Detect which cell encompasses the target text, then output its (X, Y) center coordinate. 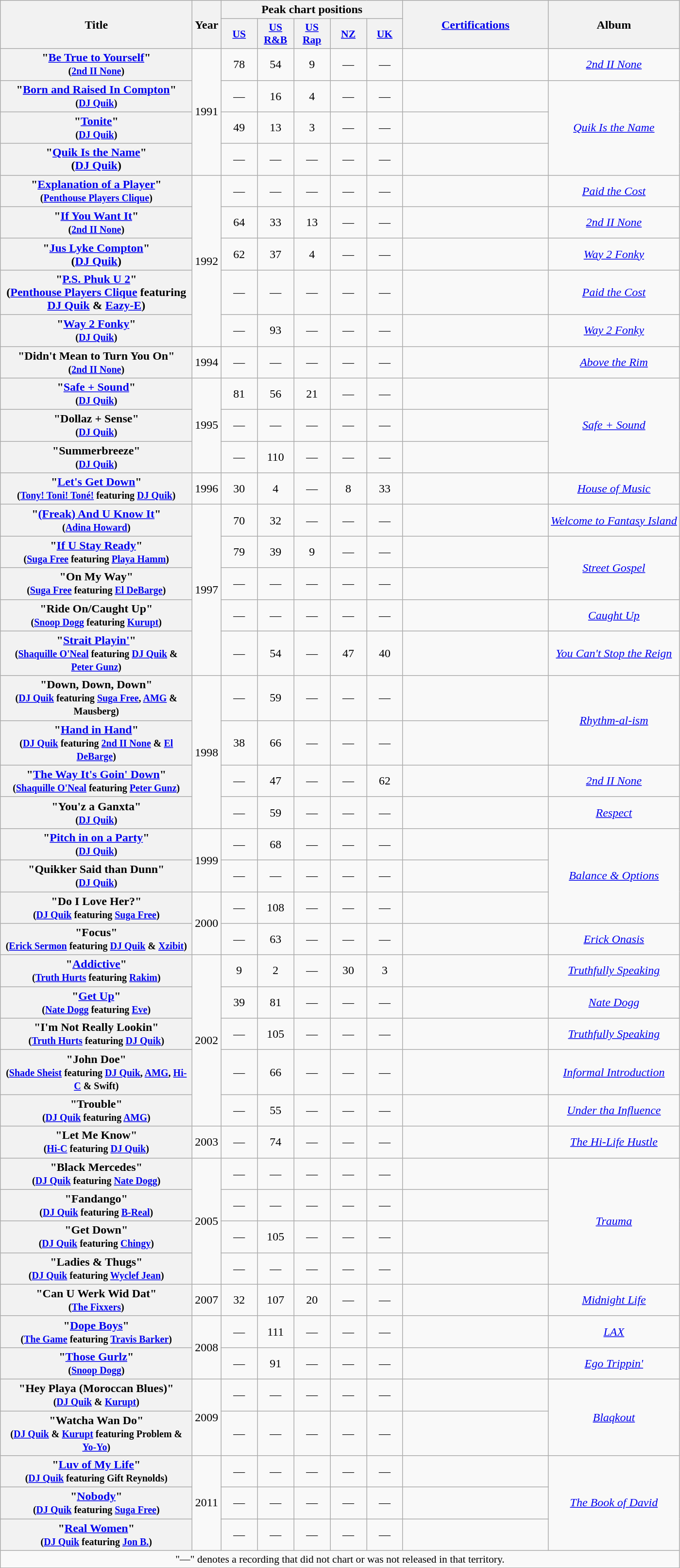
Caught Up (614, 615)
Above the Rim (614, 362)
Rhythm-al-ism (614, 720)
Album (614, 24)
"Luv of My Life"(DJ Quik featuring Gift Reynolds) (96, 1472)
"If You Want It"(2nd II None) (96, 223)
Safe + Sound (614, 426)
Quik Is the Name (614, 127)
USR&B (276, 34)
"Way 2 Fonky"(DJ Quik) (96, 331)
"Summerbreeze"(DJ Quik) (96, 457)
Informal Introduction (614, 1072)
"Pitch in on a Party"(DJ Quik) (96, 844)
"Those Gurlz"(Snoop Dogg) (96, 1363)
"Jus Lyke Compton"(DJ Quik) (96, 254)
Peak chart positions (312, 10)
"Be True to Yourself"(2nd II None) (96, 64)
2 (276, 971)
"Watcha Wan Do"(DJ Quik & Kurupt featuring Problem & Yo-Yo) (96, 1433)
Street Gospel (614, 568)
93 (276, 331)
You Can't Stop the Reign (614, 653)
"Hey Playa (Moroccan Blues)"(DJ Quik & Kurupt) (96, 1395)
"Can U Werk Wid Dat"(The Fixxers) (96, 1300)
"Dollaz + Sense"(DJ Quik) (96, 426)
2000 (207, 923)
"Focus"(Erick Sermon featuring DJ Quik & Xzibit) (96, 939)
Nate Dogg (614, 1002)
"Explanation of a Player"(Penthouse Players Clique) (96, 191)
"Real Women"(DJ Quik featuring Jon B.) (96, 1535)
US (239, 34)
40 (385, 653)
1992 (207, 261)
"The Way It's Goin' Down"(Shaquille O'Neal featuring Peter Gunz) (96, 781)
"Tonite"(DJ Quik) (96, 127)
Title (96, 24)
20 (312, 1300)
"Didn't Mean to Turn You On"(2nd II None) (96, 362)
"P.S. Phuk U 2"(Penthouse Players Clique featuring DJ Quik & Eazy-E) (96, 292)
"Ride On/Caught Up"(Snoop Dogg featuring Kurupt) (96, 615)
70 (239, 520)
1991 (207, 112)
111 (276, 1332)
91 (276, 1363)
"On My Way"(Suga Free featuring El DeBarge) (96, 583)
Trauma (614, 1221)
"Hand in Hand"(DJ Quik featuring 2nd II None & El DeBarge) (96, 743)
"—" denotes a recording that did not chart or was not released in that territory. (340, 1559)
2009 (207, 1417)
"Born and Raised In Compton"(DJ Quik) (96, 96)
1996 (207, 489)
107 (276, 1300)
LAX (614, 1332)
"Down, Down, Down"(DJ Quik featuring Suga Free, AMG & Mausberg) (96, 698)
The Book of David (614, 1503)
"Nobody"(DJ Quik featuring Suga Free) (96, 1503)
74 (276, 1142)
21 (312, 394)
"Get Up"(Nate Dogg featuring Eve) (96, 1002)
"Black Mercedes"(DJ Quik featuring Nate Dogg) (96, 1173)
USRap (312, 34)
1995 (207, 426)
"Quik Is the Name"(DJ Quik) (96, 159)
1999 (207, 860)
64 (239, 223)
78 (239, 64)
"Quikker Said than Dunn"(DJ Quik) (96, 876)
63 (276, 939)
"I'm Not Really Lookin"(Truth Hurts featuring DJ Quik) (96, 1034)
"You'z a Ganxta"(DJ Quik) (96, 813)
Midnight Life (614, 1300)
1998 (207, 752)
Under tha Influence (614, 1110)
"(Freak) And U Know It"(Adina Howard) (96, 520)
Erick Onasis (614, 939)
49 (239, 127)
Welcome to Fantasy Island (614, 520)
Year (207, 24)
The Hi-Life Hustle (614, 1142)
UK (385, 34)
"Strait Playin'"(Shaquille O'Neal featuring DJ Quik & Peter Gunz) (96, 653)
"Do I Love Her?"(DJ Quik featuring Suga Free) (96, 907)
Blaqkout (614, 1417)
2008 (207, 1347)
Ego Trippin' (614, 1363)
2002 (207, 1041)
2005 (207, 1221)
"Safe + Sound"(DJ Quik) (96, 394)
2011 (207, 1503)
"Trouble"(DJ Quik featuring AMG) (96, 1110)
79 (239, 552)
2003 (207, 1142)
16 (276, 96)
110 (276, 457)
"Get Down"(DJ Quik featuring Chingy) (96, 1237)
108 (276, 907)
House of Music (614, 489)
1997 (207, 590)
"Ladies & Thugs"(DJ Quik featuring Wyclef Jean) (96, 1269)
NZ (349, 34)
"If U Stay Ready"(Suga Free featuring Playa Hamm) (96, 552)
68 (276, 844)
"Dope Boys"(The Game featuring Travis Barker) (96, 1332)
Respect (614, 813)
1994 (207, 362)
"Let Me Know"(Hi-C featuring DJ Quik) (96, 1142)
38 (239, 743)
37 (276, 254)
55 (276, 1110)
"Fandango"(DJ Quik featuring B-Real) (96, 1205)
2007 (207, 1300)
Balance & Options (614, 876)
"Let's Get Down"(Tony! Toni! Toné! featuring DJ Quik) (96, 489)
Certifications (475, 24)
"Addictive"(Truth Hurts featuring Rakim) (96, 971)
8 (349, 489)
56 (276, 394)
"John Doe"(Shade Sheist featuring DJ Quik, AMG, Hi-C & Swift) (96, 1072)
